Extract the [x, y] coordinate from the center of the cell holding the provided text.  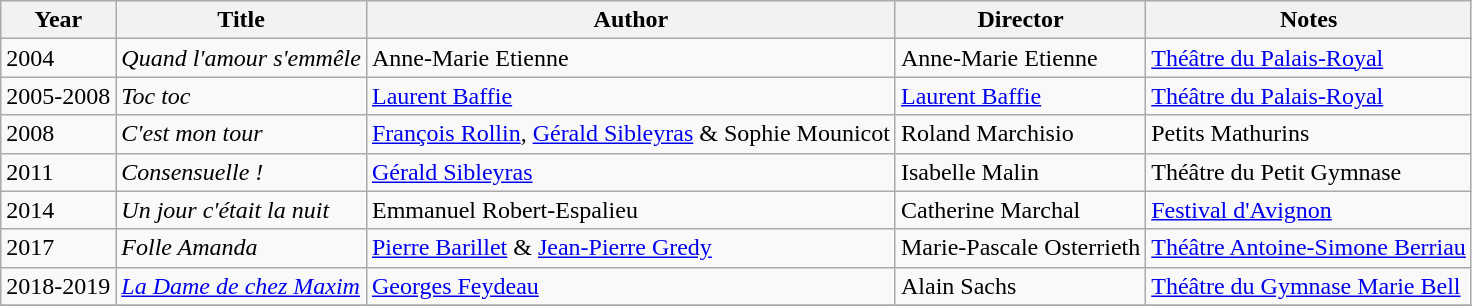
Théâtre Antoine-Simone Berriau [1309, 248]
Théâtre du Petit Gymnase [1309, 172]
Title [242, 20]
Folle Amanda [242, 248]
Quand l'amour s'emmêle [242, 58]
Georges Feydeau [630, 286]
2005-2008 [58, 96]
Alain Sachs [1020, 286]
Petits Mathurins [1309, 134]
2011 [58, 172]
La Dame de chez Maxim [242, 286]
Toc toc [242, 96]
Marie-Pascale Osterrieth [1020, 248]
Consensuelle ! [242, 172]
Pierre Barillet & Jean-Pierre Gredy [630, 248]
2008 [58, 134]
Catherine Marchal [1020, 210]
2004 [58, 58]
Isabelle Malin [1020, 172]
Director [1020, 20]
2017 [58, 248]
Notes [1309, 20]
Roland Marchisio [1020, 134]
Festival d'Avignon [1309, 210]
2014 [58, 210]
Emmanuel Robert-Espalieu [630, 210]
Gérald Sibleyras [630, 172]
C'est mon tour [242, 134]
Author [630, 20]
François Rollin, Gérald Sibleyras & Sophie Mounicot [630, 134]
2018-2019 [58, 286]
Year [58, 20]
Un jour c'était la nuit [242, 210]
Théâtre du Gymnase Marie Bell [1309, 286]
